For the text-containing cell, return its midpoint in (X, Y) coordinate format. 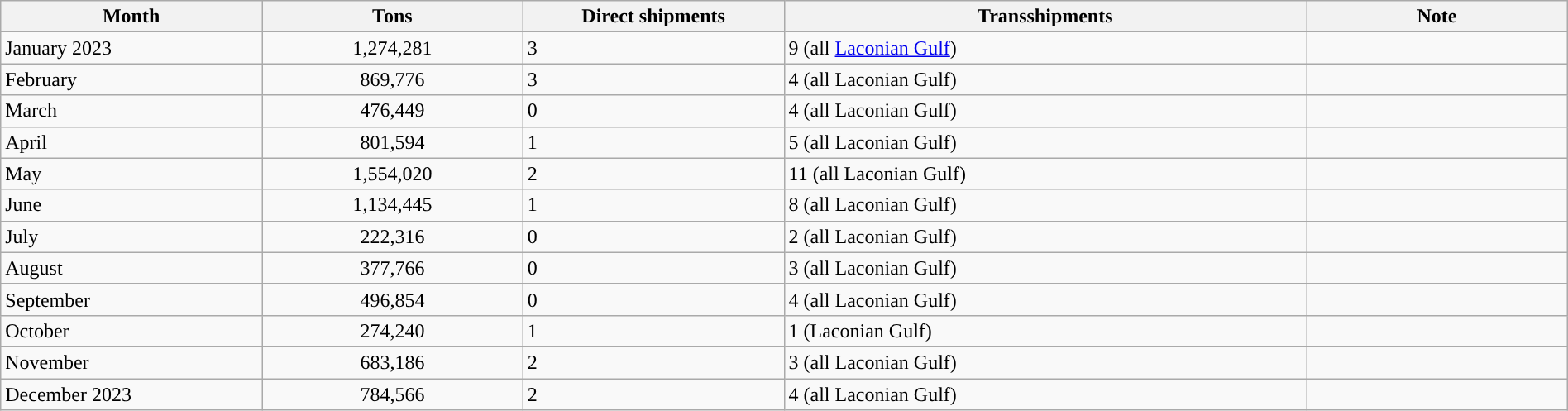
Tons (392, 17)
March (131, 111)
274,240 (392, 331)
November (131, 362)
476,449 (392, 111)
June (131, 205)
1,134,445 (392, 205)
1,274,281 (392, 48)
Direct shipments (653, 17)
1 (Laconian Gulf) (1045, 331)
9 (all Laconian Gulf) (1045, 48)
784,566 (392, 394)
April (131, 142)
11 (all Laconian Gulf) (1045, 174)
869,776 (392, 79)
496,854 (392, 299)
683,186 (392, 362)
222,316 (392, 237)
September (131, 299)
5 (all Laconian Gulf) (1045, 142)
Month (131, 17)
377,766 (392, 268)
December 2023 (131, 394)
February (131, 79)
Note (1437, 17)
1,554,020 (392, 174)
January 2023 (131, 48)
July (131, 237)
8 (all Laconian Gulf) (1045, 205)
Transshipments (1045, 17)
August (131, 268)
May (131, 174)
801,594 (392, 142)
2 (all Laconian Gulf) (1045, 237)
October (131, 331)
